Pinpoint the cell where the given text exists, returning its (X, Y) midpoint coordinate. 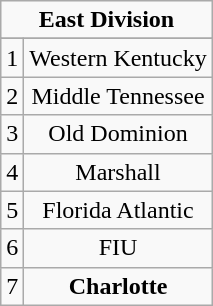
3 (12, 134)
Marshall (118, 172)
Charlotte (118, 286)
Middle Tennessee (118, 96)
2 (12, 96)
6 (12, 248)
Old Dominion (118, 134)
4 (12, 172)
East Division (106, 20)
1 (12, 58)
FIU (118, 248)
5 (12, 210)
Florida Atlantic (118, 210)
7 (12, 286)
Western Kentucky (118, 58)
